From the cell containing the given text, extract its center point as [x, y] coordinate. 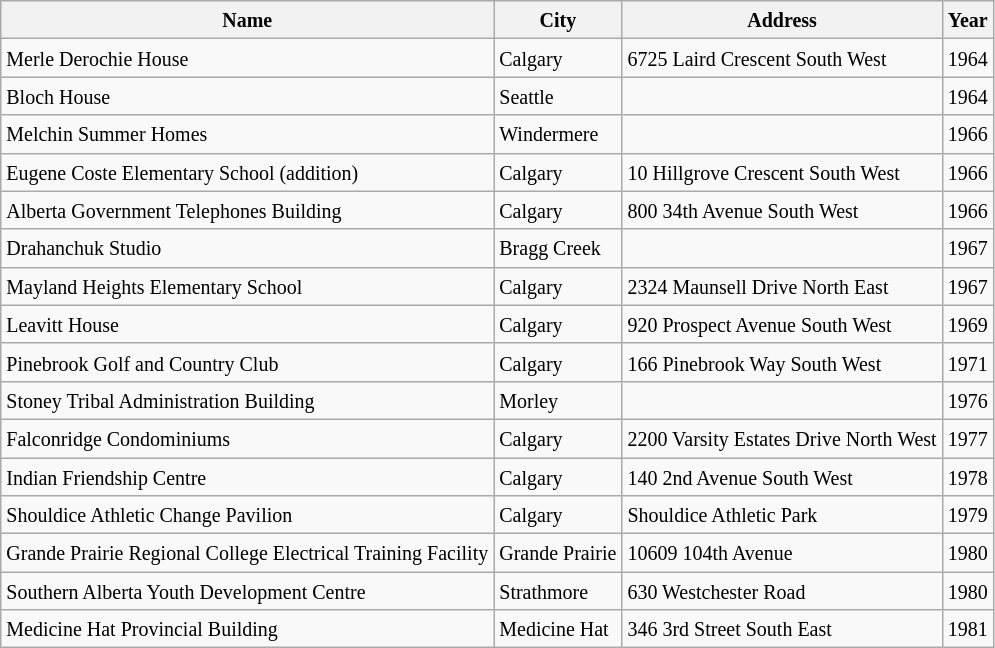
Pinebrook Golf and Country Club [248, 362]
Grande Prairie [558, 553]
Strathmore [558, 591]
1977 [968, 438]
Morley [558, 400]
140 2nd Avenue South West [782, 477]
Mayland Heights Elementary School [248, 286]
800 34th Avenue South West [782, 210]
10609 104th Avenue [782, 553]
Stoney Tribal Administration Building [248, 400]
1971 [968, 362]
Shouldice Athletic Change Pavilion [248, 515]
346 3rd Street South East [782, 629]
10 Hillgrove Crescent South West [782, 172]
2200 Varsity Estates Drive North West [782, 438]
1976 [968, 400]
Southern Alberta Youth Development Centre [248, 591]
Melchin Summer Homes [248, 134]
Bragg Creek [558, 248]
1979 [968, 515]
1969 [968, 324]
630 Westchester Road [782, 591]
Grande Prairie Regional College Electrical Training Facility [248, 553]
166 Pinebrook Way South West [782, 362]
Shouldice Athletic Park [782, 515]
Seattle [558, 96]
6725 Laird Crescent South West [782, 58]
Indian Friendship Centre [248, 477]
City [558, 20]
Leavitt House [248, 324]
Address [782, 20]
Medicine Hat Provincial Building [248, 629]
1981 [968, 629]
Merle Derochie House [248, 58]
Name [248, 20]
Windermere [558, 134]
Eugene Coste Elementary School (addition) [248, 172]
Medicine Hat [558, 629]
Year [968, 20]
Drahanchuk Studio [248, 248]
1978 [968, 477]
Alberta Government Telephones Building [248, 210]
2324 Maunsell Drive North East [782, 286]
Bloch House [248, 96]
920 Prospect Avenue South West [782, 324]
Falconridge Condominiums [248, 438]
